Capture the cell that displays the provided text and extract its (X, Y) central coordinate. 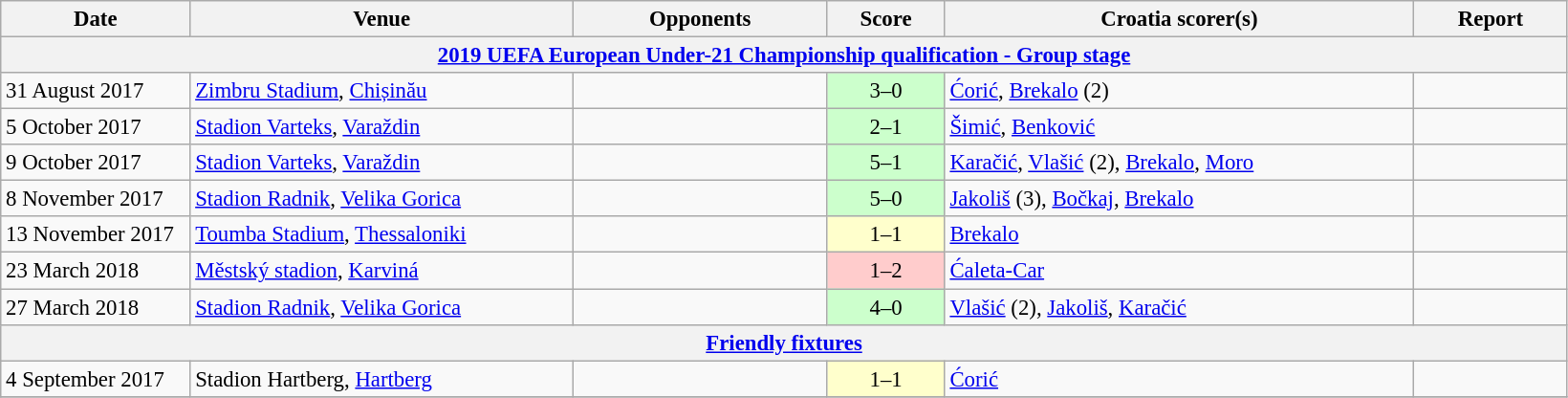
4–0 (885, 307)
Brekalo (1180, 234)
Městský stadion, Karviná (382, 271)
Ćaleta-Car (1180, 271)
31 August 2017 (96, 91)
Date (96, 19)
Croatia scorer(s) (1180, 19)
27 March 2018 (96, 307)
1–2 (885, 271)
Report (1492, 19)
4 September 2017 (96, 379)
23 March 2018 (96, 271)
Opponents (700, 19)
Zimbru Stadium, Chișinău (382, 91)
2019 UEFA European Under-21 Championship qualification - Group stage (784, 55)
Venue (382, 19)
3–0 (885, 91)
Friendly fixtures (784, 343)
Ćorić (1180, 379)
2–1 (885, 127)
Šimić, Benković (1180, 127)
5 October 2017 (96, 127)
13 November 2017 (96, 234)
5–0 (885, 199)
Toumba Stadium, Thessaloniki (382, 234)
Score (885, 19)
Jakoliš (3), Bočkaj, Brekalo (1180, 199)
Vlašić (2), Jakoliš, Karačić (1180, 307)
8 November 2017 (96, 199)
Karačić, Vlašić (2), Brekalo, Moro (1180, 163)
Ćorić, Brekalo (2) (1180, 91)
9 October 2017 (96, 163)
5–1 (885, 163)
Stadion Hartberg, Hartberg (382, 379)
